Determine the (x, y) coordinate at the center of the cell enclosing the given text.  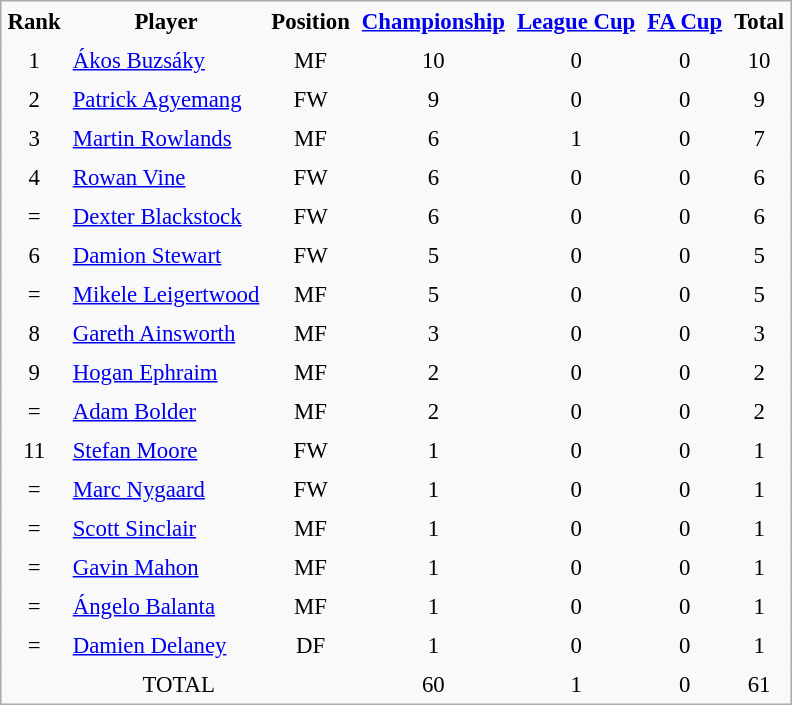
Ángelo Balanta (166, 606)
7 (760, 138)
Player (166, 21)
Dexter Blackstock (166, 216)
FA Cup (684, 21)
Ákos Buzsáky (166, 60)
Patrick Agyemang (166, 100)
TOTAL (178, 685)
Rank (34, 21)
61 (760, 685)
Hogan Ephraim (166, 372)
Damion Stewart (166, 256)
Total (760, 21)
4 (34, 178)
Scott Sinclair (166, 528)
Mikele Leigertwood (166, 294)
8 (34, 334)
DF (310, 646)
Championship (434, 21)
League Cup (576, 21)
Adam Bolder (166, 412)
Rowan Vine (166, 178)
60 (434, 685)
Marc Nygaard (166, 490)
Gareth Ainsworth (166, 334)
Stefan Moore (166, 450)
Gavin Mahon (166, 568)
Position (310, 21)
11 (34, 450)
Damien Delaney (166, 646)
Martin Rowlands (166, 138)
